Provide the [X, Y] coordinate of the cell's center where the given text is located.  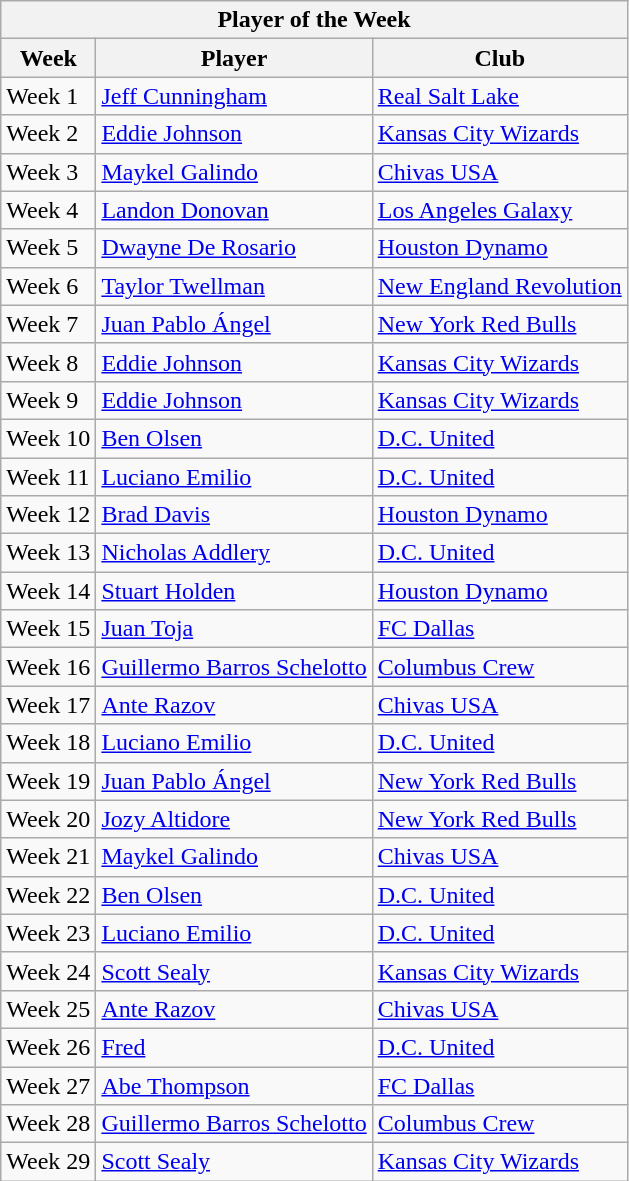
Week 20 [48, 819]
Jeff Cunningham [234, 96]
Week 13 [48, 553]
Player [234, 58]
Stuart Holden [234, 591]
Week 19 [48, 781]
Week 26 [48, 1047]
Week 8 [48, 362]
Week 22 [48, 895]
Player of the Week [314, 20]
Fred [234, 1047]
Week 2 [48, 134]
Real Salt Lake [500, 96]
Week 17 [48, 705]
Club [500, 58]
Week 6 [48, 286]
New England Revolution [500, 286]
Juan Toja [234, 629]
Week 15 [48, 629]
Week 14 [48, 591]
Week 4 [48, 210]
Week [48, 58]
Brad Davis [234, 515]
Nicholas Addlery [234, 553]
Week 10 [48, 438]
Taylor Twellman [234, 286]
Landon Donovan [234, 210]
Jozy Altidore [234, 819]
Week 29 [48, 1162]
Week 9 [48, 400]
Week 18 [48, 743]
Week 25 [48, 1009]
Dwayne De Rosario [234, 248]
Week 16 [48, 667]
Week 11 [48, 477]
Week 21 [48, 857]
Week 23 [48, 933]
Week 28 [48, 1124]
Week 12 [48, 515]
Week 24 [48, 971]
Week 7 [48, 324]
Week 27 [48, 1085]
Week 1 [48, 96]
Week 3 [48, 172]
Abe Thompson [234, 1085]
Week 5 [48, 248]
Los Angeles Galaxy [500, 210]
